Identify which cell holds the provided text, then report its (x, y) central coordinate. 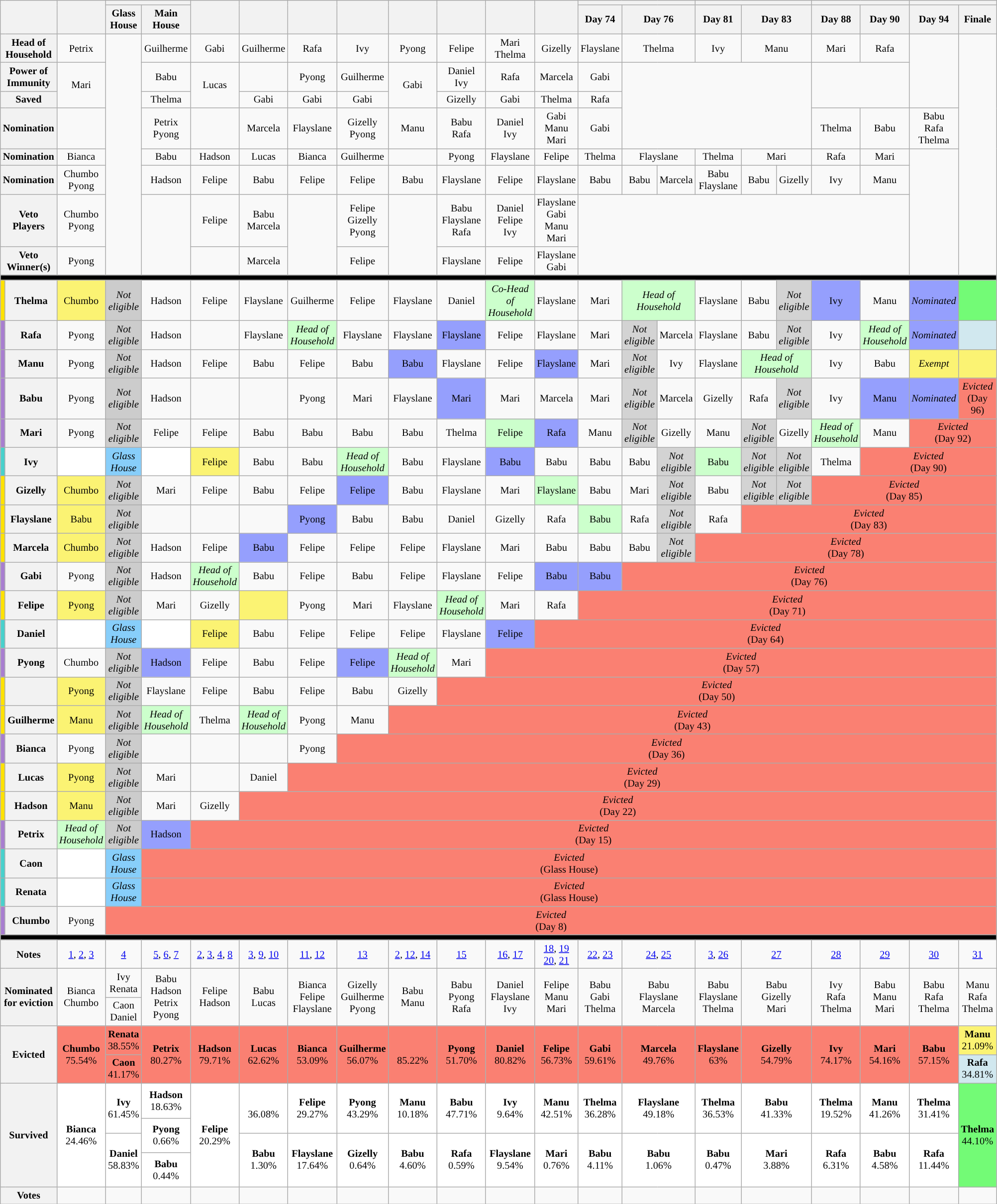
ManuRafaThelma (978, 997)
Manu10.18% (412, 1108)
Ivy61.45% (123, 1108)
Gizelly54.79% (777, 1055)
Day 83 (777, 19)
Gabi59.61% (600, 1055)
Marcela49.76% (659, 1055)
2, 3, 4, 8 (215, 954)
Evicted (29, 1055)
15 (461, 954)
BiancaChumbo (81, 997)
18, 1920, 21 (556, 954)
Nominatedfor eviction (29, 997)
Babu41.33% (777, 1108)
FelipeHadson (215, 997)
Evicted(Day 90) (928, 462)
VetoPlayers (29, 220)
Chumbo75.54% (81, 1055)
Evicted(Day 8) (551, 920)
Felipe29.27% (312, 1108)
Evicted(Day 92) (953, 433)
Petrix80.27% (166, 1055)
Flayslane9.54% (510, 1160)
Babu0.47% (718, 1160)
Day 76 (659, 19)
Evicted(Day 85) (904, 490)
Thelma36.53% (718, 1108)
BabuFlayslaneMarcela (659, 997)
Babu4.58% (885, 1160)
Evicted(Day 57) (741, 662)
Manu41.26% (885, 1108)
Daniel58.83% (123, 1160)
Babu4.11% (600, 1160)
16, 17 (510, 954)
Babu57.15% (933, 1055)
Hadson18.63% (166, 1101)
Guilherme56.07% (363, 1055)
Evicted(Day 36) (667, 748)
Mari54.16% (885, 1055)
BabuFlayslaneRafa (461, 220)
FlayslaneGabi (556, 261)
1, 2, 3 (81, 954)
Day 94 (933, 19)
2, 12, 14 (412, 954)
Mari Thelma (510, 48)
Pyong51.70% (461, 1055)
28 (836, 954)
Thelma44.10% (978, 1135)
Flayslane63% (718, 1055)
Lucas62.62% (264, 1055)
Day 74 (600, 19)
DanielFlayslaneIvy (510, 997)
BabuHadsonPetrixPyong (166, 997)
3, 26 (718, 954)
Babu47.71% (461, 1108)
Rafa0.59% (461, 1160)
BabuGizellyMari (777, 997)
Renata (31, 892)
27 (777, 954)
11, 12 (312, 954)
5, 6, 7 (166, 954)
BabuGabiThelma (600, 997)
Pyong43.29% (363, 1108)
Evicted(Day 78) (846, 548)
Caon41.17% (123, 1069)
Bianca53.09% (312, 1055)
Evicted(Day 64) (765, 634)
GizellyPyong (363, 128)
BabuRafa (461, 128)
Bianca24.46% (81, 1135)
FelipeGizellyPyong (363, 220)
Power ofImmunity (29, 77)
Rafa6.31% (836, 1160)
85.22% (412, 1055)
Thelma36.28% (600, 1108)
Evicted(Day 71) (787, 605)
Evicted(Day 96) (978, 399)
Evicted(Day 15) (594, 834)
Finale (978, 19)
Ivy74.17% (836, 1055)
Daniel80.82% (510, 1055)
BabuLucas (264, 997)
29 (885, 954)
Renata38.55% (123, 1040)
BabuFlayslaneThelma (718, 997)
CaonDaniel (123, 1011)
Exempt (933, 364)
Felipe56.73% (556, 1055)
Day 88 (836, 19)
Flayslane17.64% (312, 1160)
Gizelly0.64% (363, 1160)
22, 23 (600, 954)
Babu1.06% (659, 1160)
Rafa11.44% (933, 1160)
Day 81 (718, 19)
Ivy9.64% (510, 1108)
Thelma19.52% (836, 1108)
4 (123, 954)
13 (363, 954)
30 (933, 954)
31 (978, 954)
BiancaFelipeFlayslane (312, 997)
Evicted(Day 29) (642, 777)
Co-Head of Household (510, 301)
MainHouse (166, 19)
BabuMarcela (264, 220)
FelipeManuMari (556, 997)
Survived (29, 1135)
Babu0.44% (166, 1170)
24, 25 (659, 954)
VetoWinner(s) (29, 261)
Evicted(Day 76) (809, 576)
Evicted(Day 43) (693, 720)
Votes (29, 1196)
Mari0.76% (556, 1160)
Pyong0.66% (166, 1135)
GabiManuMari (556, 128)
Day 90 (885, 19)
Rafa34.81% (978, 1069)
IvyRafaThelma (836, 997)
Felipe20.29% (215, 1135)
IvyRenata (123, 983)
36.08% (264, 1108)
BabuPyongRafa (461, 997)
Mari3.88% (777, 1160)
Manu21.09% (978, 1040)
Babu4.60% (412, 1160)
Evicted(Day 50) (716, 691)
Notes (29, 954)
Hadson79.71% (215, 1055)
BabuManuMari (885, 997)
DanielFelipeIvy (510, 220)
Manu42.51% (556, 1108)
Thelma31.41% (933, 1108)
BabuManu (412, 997)
GizellyGuilhermePyong (363, 997)
FlayslaneGabiManuMari (556, 220)
3, 9, 10 (264, 954)
PetrixPyong (166, 128)
Evicted(Day 22) (618, 806)
Babu1.30% (264, 1160)
Evicted(Day 83) (869, 519)
Flayslane49.18% (659, 1108)
Caon (31, 863)
Saved (29, 100)
BabuFlayslane (718, 180)
Head of Household (29, 48)
